From the cell containing the given text, extract its center point as [x, y] coordinate. 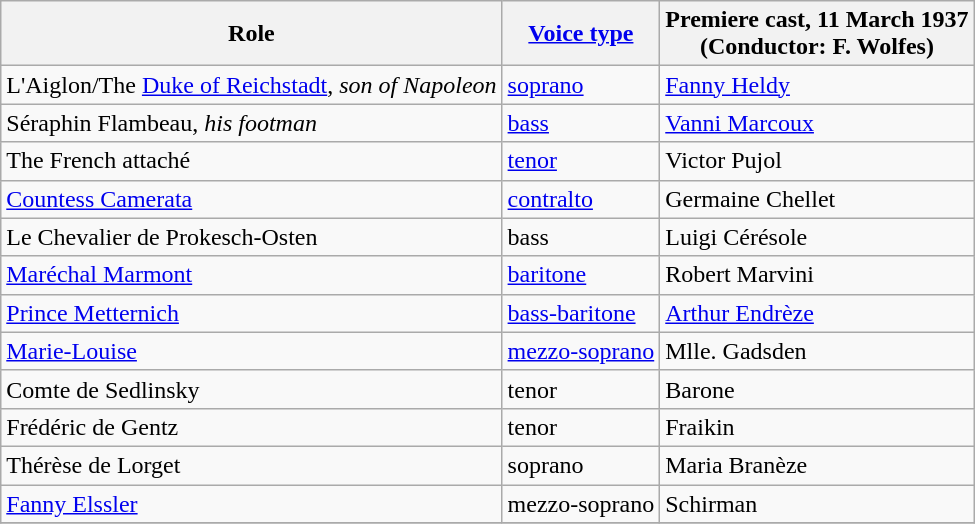
Comte de Sedlinsky [252, 389]
Séraphin Flambeau, his footman [252, 123]
Thérèse de Lorget [252, 465]
Role [252, 34]
Victor Pujol [817, 161]
Luigi Cérésole [817, 237]
Countess Camerata [252, 199]
Germaine Chellet [817, 199]
Fanny Elssler [252, 503]
Marie-Louise [252, 351]
Fanny Heldy [817, 85]
contralto [581, 199]
Schirman [817, 503]
Barone [817, 389]
Vanni Marcoux [817, 123]
The French attaché [252, 161]
Frédéric de Gentz [252, 427]
Prince Metternich [252, 313]
Fraikin [817, 427]
L'Aiglon/The Duke of Reichstadt, son of Napoleon [252, 85]
baritone [581, 275]
Voice type [581, 34]
Le Chevalier de Prokesch-Osten [252, 237]
Premiere cast, 11 March 1937(Conductor: F. Wolfes) [817, 34]
Robert Marvini [817, 275]
Arthur Endrèze [817, 313]
Maréchal Marmont [252, 275]
bass-baritone [581, 313]
Mlle. Gadsden [817, 351]
Maria Branèze [817, 465]
